Determine the [X, Y] coordinate at the center of the cell enclosing the given text.  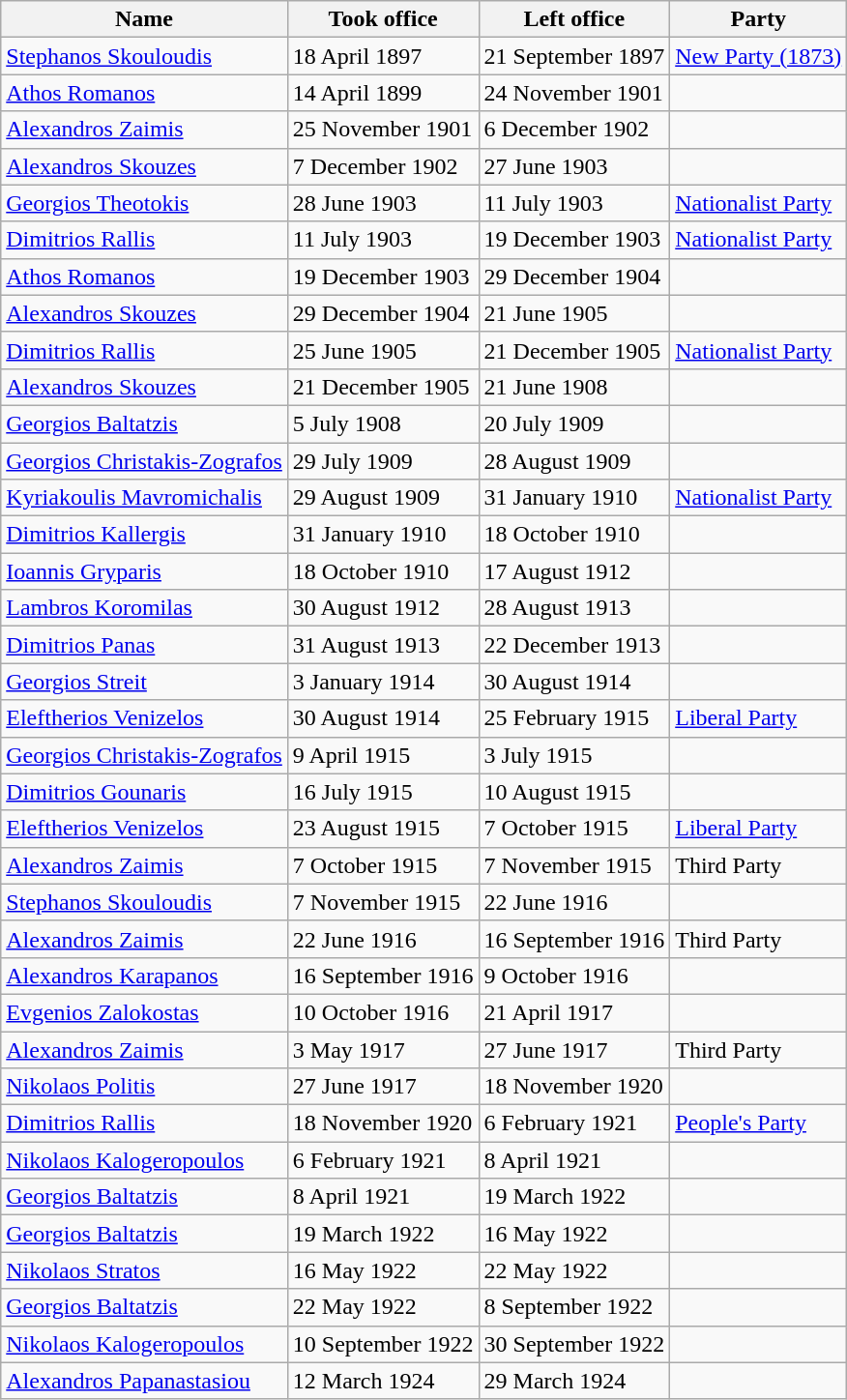
8 September 1922 [574, 1307]
Nikolaos Stratos [145, 1270]
3 January 1914 [383, 682]
27 June 1903 [574, 166]
25 June 1905 [383, 350]
Dimitrios Panas [145, 645]
30 September 1922 [574, 1344]
Kyriakoulis Mavromichalis [145, 498]
23 August 1915 [383, 829]
30 August 1912 [383, 608]
Name [145, 19]
18 April 1897 [383, 56]
17 August 1912 [574, 571]
28 August 1909 [574, 461]
Evgenios Zalokostas [145, 1012]
28 August 1913 [574, 608]
9 October 1916 [574, 976]
New Party (1873) [758, 56]
5 July 1908 [383, 423]
6 December 1902 [574, 130]
3 May 1917 [383, 1049]
People's Party [758, 1123]
9 April 1915 [383, 755]
Dimitrios Kallergis [145, 535]
Georgios Streit [145, 682]
20 July 1909 [574, 423]
10 October 1916 [383, 1012]
10 August 1915 [574, 792]
21 June 1905 [574, 313]
Nikolaos Politis [145, 1087]
Left office [574, 19]
10 September 1922 [383, 1344]
29 July 1909 [383, 461]
16 July 1915 [383, 792]
7 December 1902 [383, 166]
25 February 1915 [574, 718]
14 April 1899 [383, 93]
3 July 1915 [574, 755]
Dimitrios Gounaris [145, 792]
28 June 1903 [383, 203]
Lambros Koromilas [145, 608]
Took office [383, 19]
21 June 1908 [574, 387]
Party [758, 19]
24 November 1901 [574, 93]
29 August 1909 [383, 498]
25 November 1901 [383, 130]
Alexandros Papanastasiou [145, 1381]
22 December 1913 [574, 645]
Ioannis Gryparis [145, 571]
21 April 1917 [574, 1012]
31 August 1913 [383, 645]
Alexandros Karapanos [145, 976]
29 March 1924 [574, 1381]
Georgios Theotokis [145, 203]
12 March 1924 [383, 1381]
21 September 1897 [574, 56]
